Determine the (X, Y) coordinate at the center of the cell enclosing the given text.  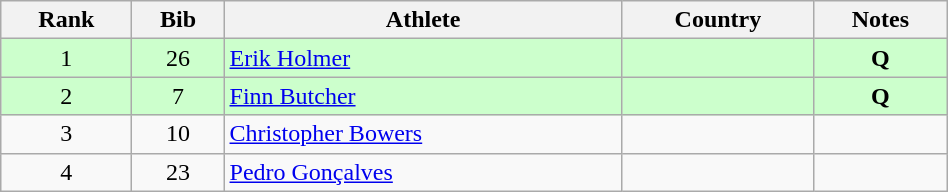
7 (178, 96)
Erik Holmer (423, 58)
Notes (880, 20)
26 (178, 58)
Athlete (423, 20)
Country (718, 20)
23 (178, 172)
10 (178, 134)
Bib (178, 20)
Finn Butcher (423, 96)
Pedro Gonçalves (423, 172)
Rank (66, 20)
1 (66, 58)
2 (66, 96)
3 (66, 134)
4 (66, 172)
Christopher Bowers (423, 134)
